Capture the cell that displays the provided text and extract its [x, y] central coordinate. 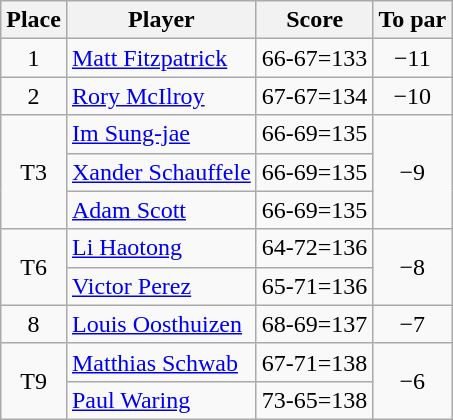
−7 [412, 324]
Score [314, 20]
67-67=134 [314, 96]
1 [34, 58]
Player [161, 20]
Li Haotong [161, 248]
Victor Perez [161, 286]
T6 [34, 267]
8 [34, 324]
Matt Fitzpatrick [161, 58]
Matthias Schwab [161, 362]
68-69=137 [314, 324]
Im Sung-jae [161, 134]
Place [34, 20]
66-67=133 [314, 58]
−10 [412, 96]
T9 [34, 381]
73-65=138 [314, 400]
−8 [412, 267]
To par [412, 20]
67-71=138 [314, 362]
65-71=136 [314, 286]
T3 [34, 172]
Louis Oosthuizen [161, 324]
2 [34, 96]
Rory McIlroy [161, 96]
Adam Scott [161, 210]
−6 [412, 381]
Xander Schauffele [161, 172]
Paul Waring [161, 400]
−11 [412, 58]
64-72=136 [314, 248]
−9 [412, 172]
